Identify which cell holds the provided text, then report its [x, y] central coordinate. 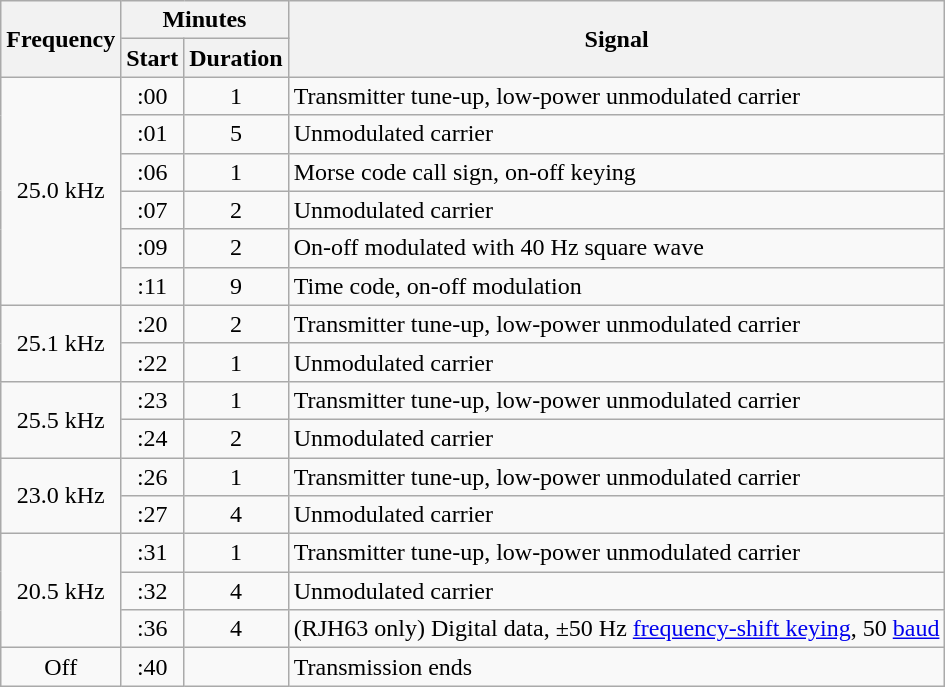
Minutes [204, 20]
:27 [152, 515]
25.0 kHz [61, 191]
Off [61, 667]
:23 [152, 400]
:32 [152, 591]
:31 [152, 553]
:07 [152, 210]
20.5 kHz [61, 591]
:11 [152, 286]
Frequency [61, 39]
Time code, on-off modulation [616, 286]
:01 [152, 134]
:06 [152, 172]
:00 [152, 96]
5 [236, 134]
Signal [616, 39]
25.5 kHz [61, 419]
:09 [152, 248]
:26 [152, 477]
:24 [152, 438]
On-off modulated with 40 Hz square wave [616, 248]
:22 [152, 362]
Duration [236, 58]
Transmission ends [616, 667]
(RJH63 only) Digital data, ±50 Hz frequency-shift keying, 50 baud [616, 629]
Start [152, 58]
:40 [152, 667]
9 [236, 286]
Morse code call sign, on-off keying [616, 172]
23.0 kHz [61, 496]
25.1 kHz [61, 343]
:20 [152, 324]
:36 [152, 629]
